Extract the (x, y) coordinate from the center of the cell holding the provided text.  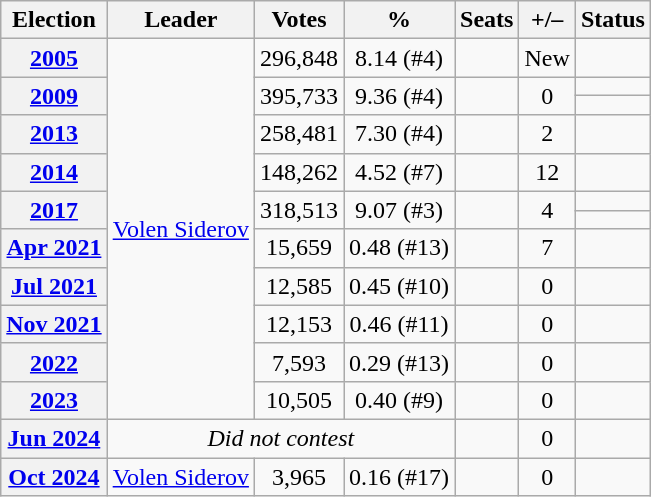
Leader (180, 20)
7,593 (298, 362)
4 (547, 210)
New (547, 58)
0.40 (#9) (400, 400)
318,513 (298, 210)
+/– (547, 20)
0.46 (#11) (400, 324)
8.14 (#4) (400, 58)
Jul 2021 (54, 286)
0.16 (#17) (400, 477)
12,153 (298, 324)
% (400, 20)
0.48 (#13) (400, 248)
2 (547, 134)
Did not contest (280, 438)
Election (54, 20)
Nov 2021 (54, 324)
9.36 (#4) (400, 96)
Seats (487, 20)
Apr 2021 (54, 248)
7.30 (#4) (400, 134)
258,481 (298, 134)
10,505 (298, 400)
2023 (54, 400)
Jun 2024 (54, 438)
148,262 (298, 172)
Votes (298, 20)
2022 (54, 362)
Oct 2024 (54, 477)
395,733 (298, 96)
3,965 (298, 477)
7 (547, 248)
2017 (54, 210)
12 (547, 172)
296,848 (298, 58)
0.29 (#13) (400, 362)
Status (612, 20)
2005 (54, 58)
2009 (54, 96)
2014 (54, 172)
12,585 (298, 286)
4.52 (#7) (400, 172)
2013 (54, 134)
9.07 (#3) (400, 210)
15,659 (298, 248)
0.45 (#10) (400, 286)
